From the cell containing the given text, extract its center point as [X, Y] coordinate. 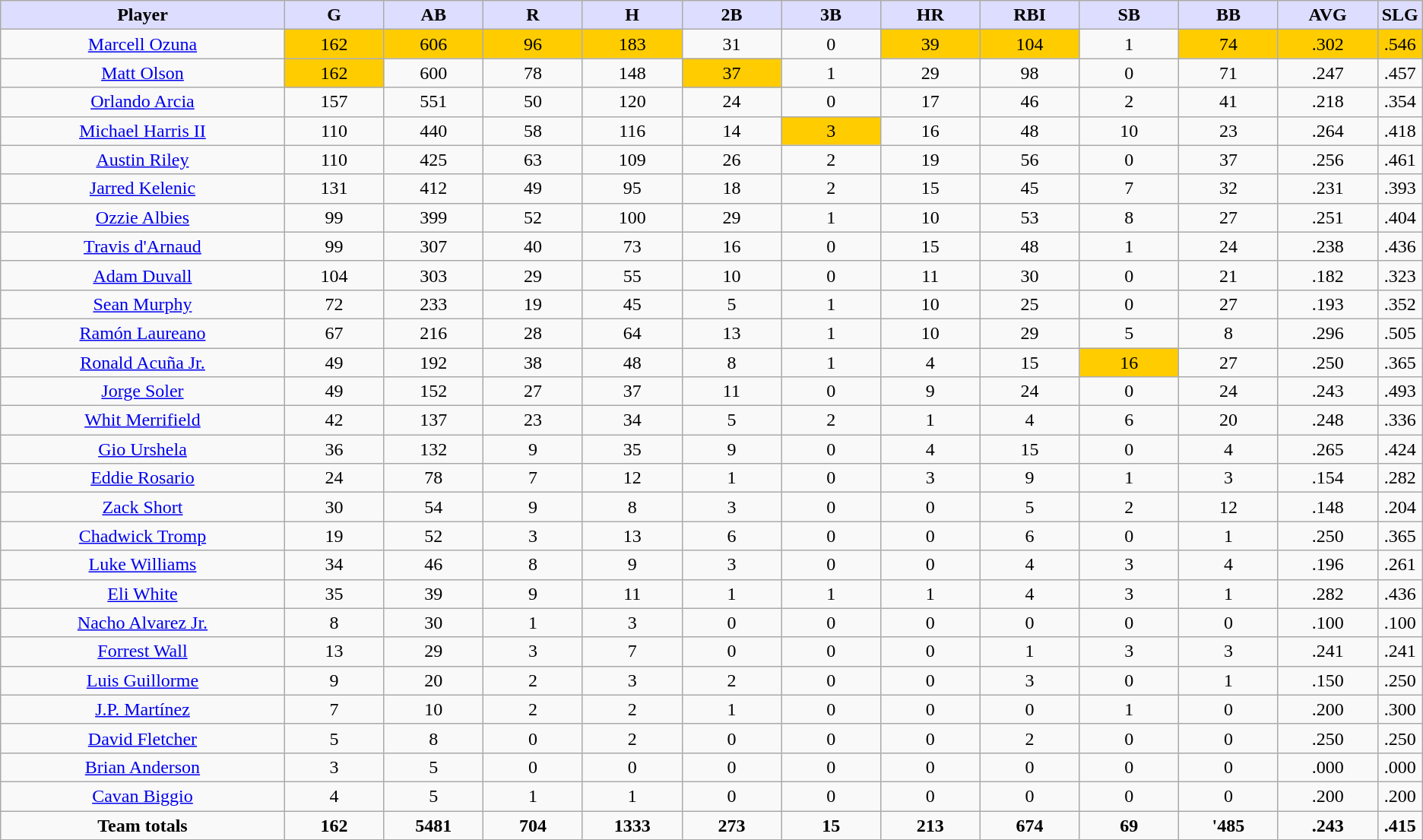
69 [1130, 825]
5481 [433, 825]
Jorge Soler [143, 391]
Travis d'Arnaud [143, 246]
183 [632, 44]
.193 [1327, 304]
216 [433, 333]
95 [632, 189]
.150 [1327, 680]
.323 [1400, 275]
Zack Short [143, 507]
152 [433, 391]
.264 [1327, 131]
Sean Murphy [143, 304]
131 [334, 189]
.251 [1327, 217]
55 [632, 275]
Ozzie Albies [143, 217]
41 [1228, 102]
Adam Duvall [143, 275]
.457 [1400, 73]
.352 [1400, 304]
32 [1228, 189]
412 [433, 189]
.204 [1400, 507]
David Fletcher [143, 738]
Michael Harris II [143, 131]
425 [433, 160]
.231 [1327, 189]
Ronald Acuña Jr. [143, 363]
18 [731, 189]
H [632, 15]
213 [930, 825]
233 [433, 304]
HR [930, 15]
.336 [1400, 420]
R [534, 15]
Ramón Laureano [143, 333]
72 [334, 304]
440 [433, 131]
.148 [1327, 507]
BB [1228, 15]
54 [433, 507]
G [334, 15]
132 [433, 449]
307 [433, 246]
704 [534, 825]
.404 [1400, 217]
3B [832, 15]
Marcell Ozuna [143, 44]
Brian Anderson [143, 767]
.415 [1400, 825]
Eli White [143, 594]
SLG [1400, 15]
Eddie Rosario [143, 478]
600 [433, 73]
Forrest Wall [143, 651]
67 [334, 333]
Jarred Kelenic [143, 189]
.302 [1327, 44]
116 [632, 131]
53 [1029, 217]
Chadwick Tromp [143, 536]
.218 [1327, 102]
137 [433, 420]
.265 [1327, 449]
Luis Guillorme [143, 680]
98 [1029, 73]
.505 [1400, 333]
28 [534, 333]
21 [1228, 275]
Team totals [143, 825]
17 [930, 102]
.424 [1400, 449]
14 [731, 131]
551 [433, 102]
Whit Merrifield [143, 420]
36 [334, 449]
Matt Olson [143, 73]
.300 [1400, 709]
157 [334, 102]
.354 [1400, 102]
148 [632, 73]
192 [433, 363]
.247 [1327, 73]
25 [1029, 304]
38 [534, 363]
1333 [632, 825]
50 [534, 102]
56 [1029, 160]
303 [433, 275]
.261 [1400, 565]
'485 [1228, 825]
109 [632, 160]
Cavan Biggio [143, 796]
.182 [1327, 275]
399 [433, 217]
SB [1130, 15]
.154 [1327, 478]
Austin Riley [143, 160]
26 [731, 160]
J.P. Martínez [143, 709]
42 [334, 420]
Luke Williams [143, 565]
606 [433, 44]
31 [731, 44]
.546 [1400, 44]
73 [632, 246]
RBI [1029, 15]
71 [1228, 73]
Nacho Alvarez Jr. [143, 623]
AB [433, 15]
.461 [1400, 160]
.238 [1327, 246]
AVG [1327, 15]
40 [534, 246]
273 [731, 825]
.296 [1327, 333]
Player [143, 15]
58 [534, 131]
100 [632, 217]
.196 [1327, 565]
Orlando Arcia [143, 102]
2B [731, 15]
.418 [1400, 131]
64 [632, 333]
.493 [1400, 391]
120 [632, 102]
.393 [1400, 189]
74 [1228, 44]
96 [534, 44]
.248 [1327, 420]
674 [1029, 825]
63 [534, 160]
.256 [1327, 160]
Gio Urshela [143, 449]
